Provide the [X, Y] coordinate of the cell's center where the given text is located.  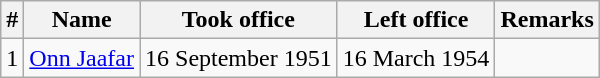
# [12, 20]
Onn Jaafar [82, 58]
1 [12, 58]
Took office [239, 20]
Remarks [547, 20]
16 March 1954 [416, 58]
Left office [416, 20]
16 September 1951 [239, 58]
Name [82, 20]
